Provide the (X, Y) coordinate of the cell's center where the given text is located.  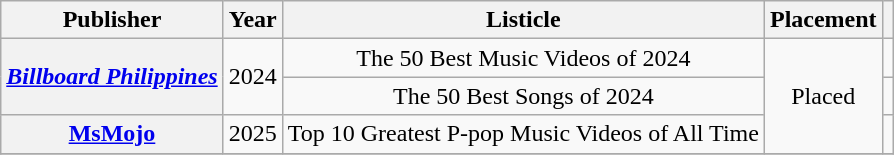
Top 10 Greatest P-pop Music Videos of All Time (523, 134)
Listicle (523, 20)
Publisher (112, 20)
The 50 Best Songs of 2024 (523, 96)
Placed (823, 96)
Year (252, 20)
2024 (252, 77)
2025 (252, 134)
Placement (823, 20)
The 50 Best Music Videos of 2024 (523, 58)
Billboard Philippines (112, 77)
MsMojo (112, 134)
